Find where the given text appears and provide that cell's center as (X, Y) coordinate. 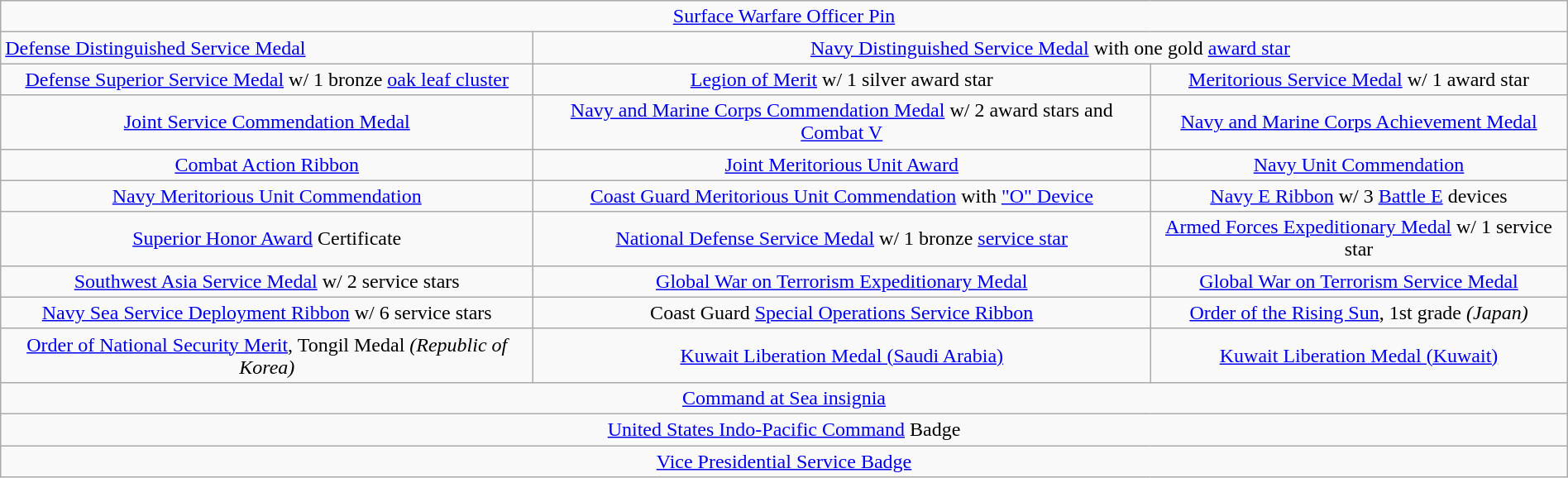
Defense Distinguished Service Medal (267, 48)
Southwest Asia Service Medal w/ 2 service stars (267, 281)
Navy Distinguished Service Medal with one gold award star (1050, 48)
National Defense Service Medal w/ 1 bronze service star (842, 238)
Navy Unit Commendation (1359, 165)
Command at Sea insignia (784, 398)
Meritorious Service Medal w/ 1 award star (1359, 79)
Order of National Security Merit, Tongil Medal (Republic of Korea) (267, 356)
Navy E Ribbon w/ 3 Battle E devices (1359, 196)
Kuwait Liberation Medal (Kuwait) (1359, 356)
Combat Action Ribbon (267, 165)
Coast Guard Meritorious Unit Commendation with "O" Device (842, 196)
Joint Service Commendation Medal (267, 122)
Legion of Merit w/ 1 silver award star (842, 79)
Joint Meritorious Unit Award (842, 165)
Superior Honor Award Certificate (267, 238)
Navy Meritorious Unit Commendation (267, 196)
Coast Guard Special Operations Service Ribbon (842, 313)
Navy and Marine Corps Achievement Medal (1359, 122)
Navy Sea Service Deployment Ribbon w/ 6 service stars (267, 313)
Navy and Marine Corps Commendation Medal w/ 2 award stars and Combat V (842, 122)
Global War on Terrorism Service Medal (1359, 281)
Armed Forces Expeditionary Medal w/ 1 service star (1359, 238)
Global War on Terrorism Expeditionary Medal (842, 281)
United States Indo-Pacific Command Badge (784, 429)
Surface Warfare Officer Pin (784, 17)
Vice Presidential Service Badge (784, 461)
Kuwait Liberation Medal (Saudi Arabia) (842, 356)
Defense Superior Service Medal w/ 1 bronze oak leaf cluster (267, 79)
Order of the Rising Sun, 1st grade (Japan) (1359, 313)
